For the text-containing cell, return its midpoint in [X, Y] coordinate format. 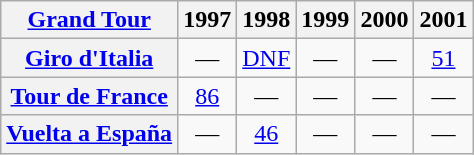
1998 [266, 20]
Grand Tour [90, 20]
46 [266, 134]
Giro d'Italia [90, 58]
Vuelta a España [90, 134]
2000 [384, 20]
1997 [208, 20]
86 [208, 96]
1999 [326, 20]
51 [444, 58]
DNF [266, 58]
2001 [444, 20]
Tour de France [90, 96]
